Provide the (X, Y) coordinate of the cell's center where the given text is located.  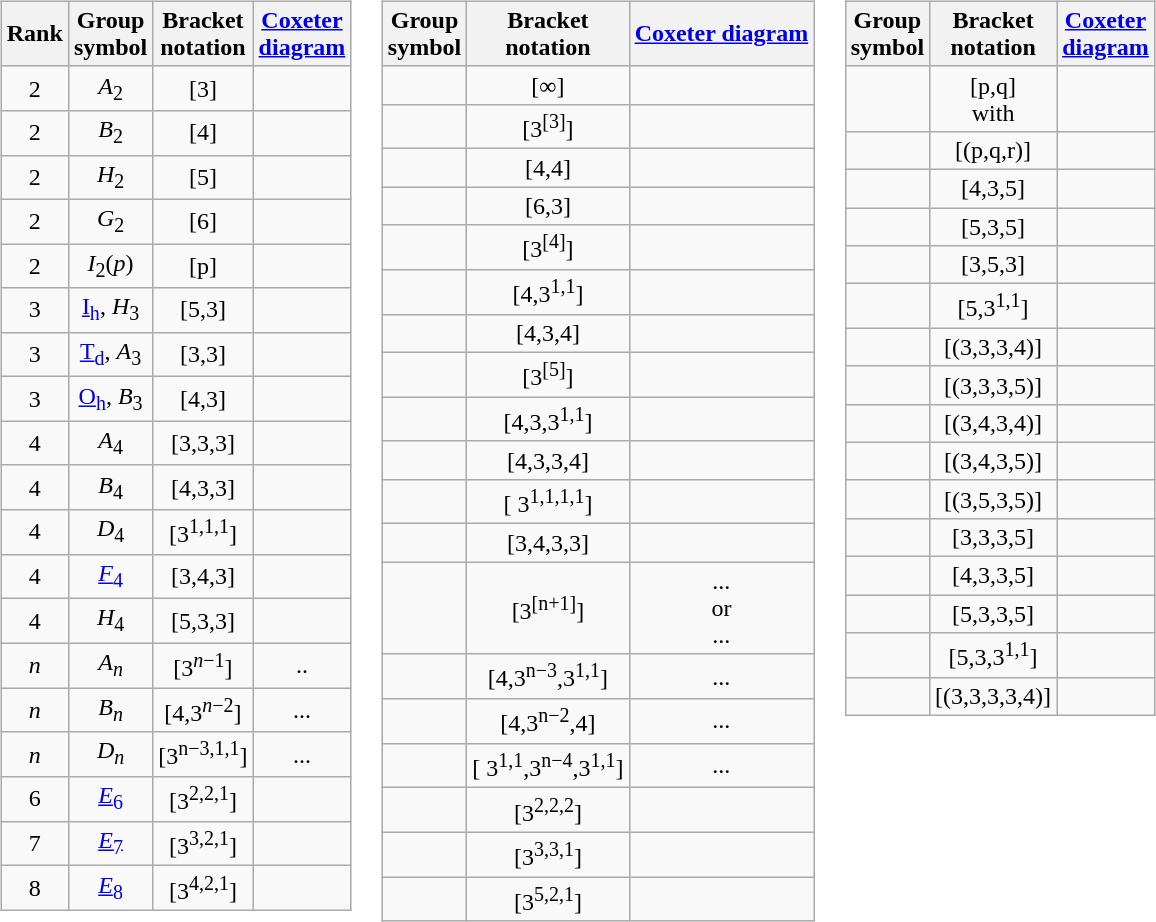
Dn (110, 754)
[(p,q,r)] (994, 150)
[5] (203, 177)
[(3,3,3,4)] (994, 347)
[3,3,3,5] (994, 537)
[3n−1] (203, 666)
G2 (110, 221)
B2 (110, 133)
[5,3,5] (994, 227)
[4,3,4] (548, 333)
E7 (110, 844)
[34,2,1] (203, 888)
[6] (203, 221)
[33,2,1] (203, 844)
Coxeter diagram (722, 34)
I2(p) (110, 266)
[4] (203, 133)
Ih, H3 (110, 310)
[3[n+1]] (548, 608)
[4,3,31,1] (548, 420)
[4,3,3,5] (994, 576)
H4 (110, 621)
E6 (110, 800)
8 (34, 888)
[5,3,31,1] (994, 656)
Td, A3 (110, 354)
[ 31,1,1,1] (548, 502)
[5,3] (203, 310)
[p] (203, 266)
[5,3,3] (203, 621)
[∞] (548, 85)
[4,3] (203, 399)
[(3,5,3,5)] (994, 499)
[4,3n−2,4] (548, 722)
[4,3n−3,31,1] (548, 676)
[(3,3,3,5)] (994, 385)
Rank (34, 34)
An (110, 666)
Oh, B3 (110, 399)
[4,4] (548, 168)
[32,2,2] (548, 810)
[ 31,1,3n−4,31,1] (548, 766)
[3[3]] (548, 126)
[6,3] (548, 206)
[4,3,5] (994, 188)
[5,3,3,5] (994, 614)
[(3,4,3,4)] (994, 423)
[3[5]] (548, 374)
[3,4,3] (203, 576)
7 (34, 844)
[(3,4,3,5)] (994, 461)
[5,31,1] (994, 306)
F4 (110, 576)
[3n−3,1,1] (203, 754)
...or... (722, 608)
[4,3n−2] (203, 710)
A2 (110, 88)
[3,3,3] (203, 443)
[31,1,1] (203, 532)
[3,5,3] (994, 265)
A4 (110, 443)
H2 (110, 177)
[4,3,3,4] (548, 460)
[33,3,1] (548, 854)
[32,2,1] (203, 800)
6 (34, 800)
[4,3,3] (203, 487)
Bn (110, 710)
[3,3] (203, 354)
[3,4,3,3] (548, 543)
[3[4]] (548, 248)
D4 (110, 532)
[35,2,1] (548, 900)
B4 (110, 487)
[(3,3,3,3,4)] (994, 696)
E8 (110, 888)
[4,31,1] (548, 292)
[3] (203, 88)
[p,q]with (994, 98)
.. (302, 666)
